Return the (x, y) coordinate for the center point of the cell that contains the specified text.  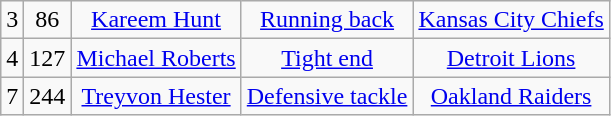
Oakland Raiders (511, 96)
127 (48, 58)
86 (48, 20)
4 (12, 58)
Michael Roberts (156, 58)
Tight end (327, 58)
7 (12, 96)
244 (48, 96)
Kareem Hunt (156, 20)
3 (12, 20)
Running back (327, 20)
Defensive tackle (327, 96)
Treyvon Hester (156, 96)
Detroit Lions (511, 58)
Kansas City Chiefs (511, 20)
